Return (x, y) of the center of cell containing provided text 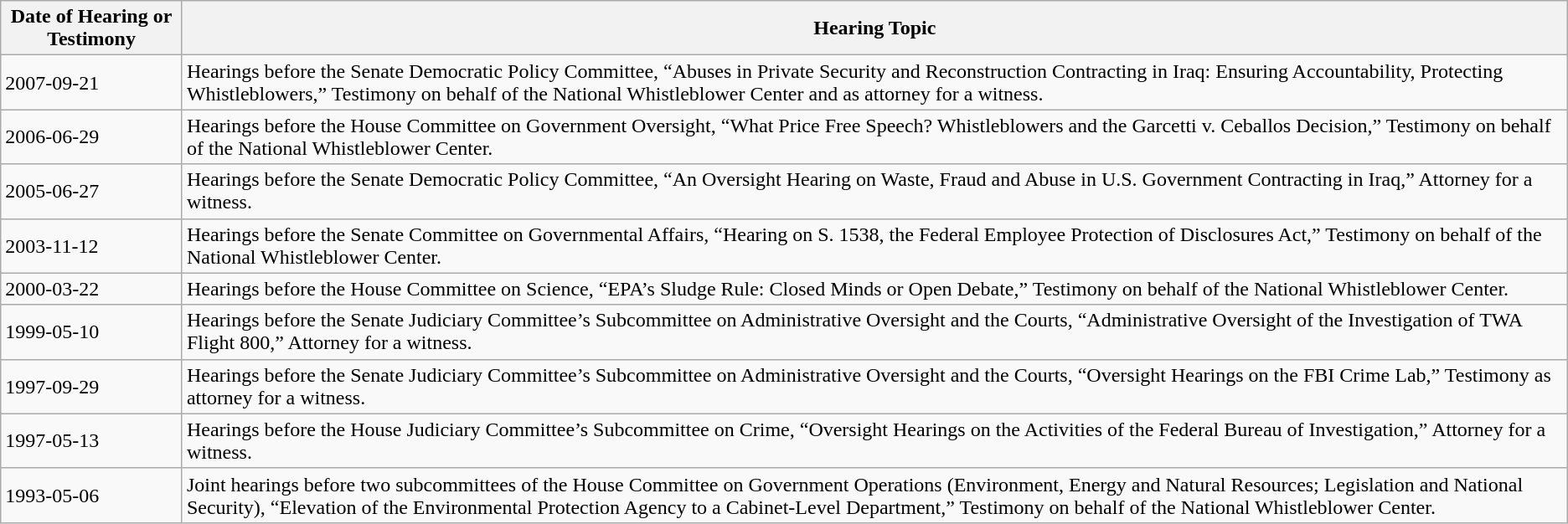
2003-11-12 (92, 246)
2005-06-27 (92, 191)
1993-05-06 (92, 496)
1999-05-10 (92, 331)
2006-06-29 (92, 137)
2000-03-22 (92, 289)
1997-05-13 (92, 440)
Hearing Topic (874, 28)
1997-09-29 (92, 387)
2007-09-21 (92, 82)
Date of Hearing or Testimony (92, 28)
